For the text-containing cell, return its midpoint in (X, Y) coordinate format. 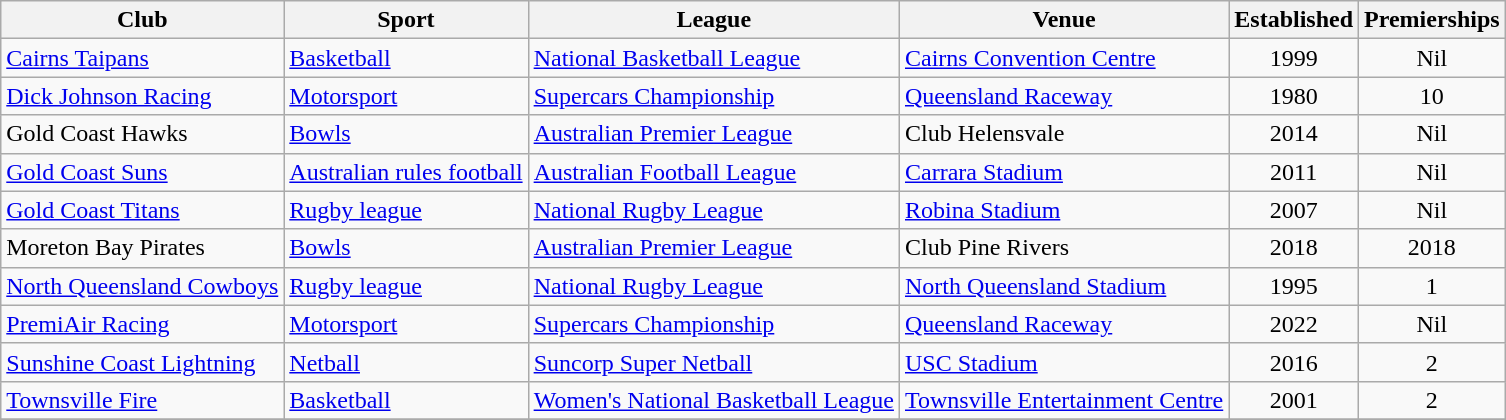
Women's National Basketball League (714, 400)
Australian Football League (714, 172)
2014 (1294, 134)
Cairns Taipans (142, 58)
1 (1432, 286)
Sport (406, 20)
Club (142, 20)
Cairns Convention Centre (1064, 58)
Dick Johnson Racing (142, 96)
National Basketball League (714, 58)
Netball (406, 362)
2001 (1294, 400)
Gold Coast Suns (142, 172)
Gold Coast Hawks (142, 134)
Australian rules football (406, 172)
North Queensland Cowboys (142, 286)
Townsville Entertainment Centre (1064, 400)
Sunshine Coast Lightning (142, 362)
Established (1294, 20)
1995 (1294, 286)
Gold Coast Titans (142, 210)
Venue (1064, 20)
Moreton Bay Pirates (142, 248)
2011 (1294, 172)
10 (1432, 96)
Club Helensvale (1064, 134)
League (714, 20)
Premierships (1432, 20)
Townsville Fire (142, 400)
Suncorp Super Netball (714, 362)
Club Pine Rivers (1064, 248)
USC Stadium (1064, 362)
PremiAir Racing (142, 324)
2007 (1294, 210)
North Queensland Stadium (1064, 286)
2016 (1294, 362)
Carrara Stadium (1064, 172)
Robina Stadium (1064, 210)
1999 (1294, 58)
1980 (1294, 96)
2022 (1294, 324)
